Search for the cell housing the specified text and yield its [x, y] center coordinate. 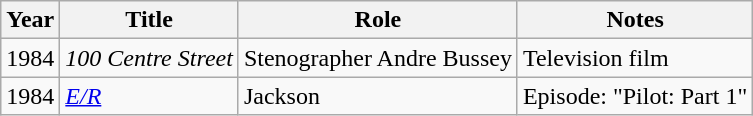
Role [378, 20]
Stenographer Andre Bussey [378, 58]
Notes [634, 20]
Television film [634, 58]
100 Centre Street [150, 58]
Jackson [378, 96]
Episode: "Pilot: Part 1" [634, 96]
Year [30, 20]
E/R [150, 96]
Title [150, 20]
